For the text-containing cell, return its midpoint in [x, y] coordinate format. 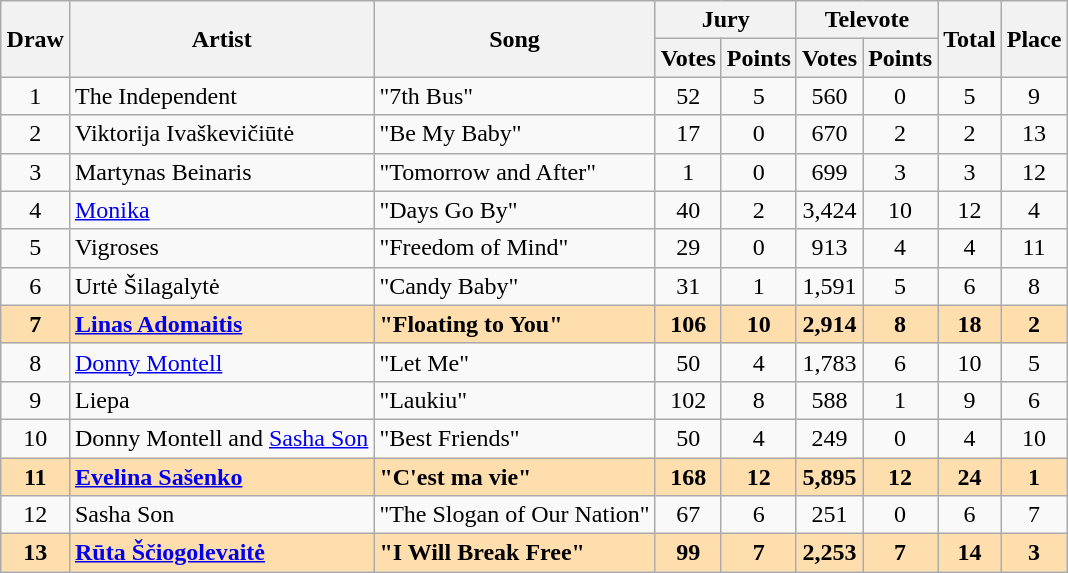
Martynas Beinaris [221, 172]
Linas Adomaitis [221, 324]
Urtė Šilagalytė [221, 286]
168 [688, 477]
102 [688, 400]
"Be My Baby" [514, 134]
"Best Friends" [514, 438]
Song [514, 39]
913 [829, 248]
52 [688, 96]
67 [688, 515]
17 [688, 134]
588 [829, 400]
"I Will Break Free" [514, 553]
40 [688, 210]
5,895 [829, 477]
Rūta Ščiogolevaitė [221, 553]
Evelina Sašenko [221, 477]
99 [688, 553]
Liepa [221, 400]
"Floating to You" [514, 324]
106 [688, 324]
699 [829, 172]
The Independent [221, 96]
1,591 [829, 286]
1,783 [829, 362]
Viktorija Ivaškevičiūtė [221, 134]
Place [1034, 39]
249 [829, 438]
"Tomorrow and After" [514, 172]
Artist [221, 39]
18 [970, 324]
560 [829, 96]
"Laukiu" [514, 400]
Vigroses [221, 248]
29 [688, 248]
"Days Go By" [514, 210]
670 [829, 134]
14 [970, 553]
Total [970, 39]
"C'est ma vie" [514, 477]
24 [970, 477]
2,253 [829, 553]
2,914 [829, 324]
Donny Montell [221, 362]
Donny Montell and Sasha Son [221, 438]
Televote [866, 20]
"Candy Baby" [514, 286]
Jury [726, 20]
"The Slogan of Our Nation" [514, 515]
Sasha Son [221, 515]
"7th Bus" [514, 96]
Draw [35, 39]
Monika [221, 210]
31 [688, 286]
"Freedom of Mind" [514, 248]
"Let Me" [514, 362]
3,424 [829, 210]
251 [829, 515]
